Return the [x, y] coordinate for the center point of the cell that contains the specified text.  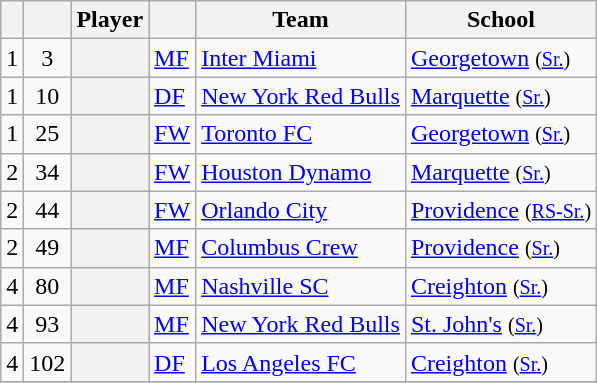
St. John's (Sr.) [500, 324]
Player [110, 20]
25 [48, 134]
44 [48, 210]
Orlando City [301, 210]
Providence (RS-Sr.) [500, 210]
Houston Dynamo [301, 172]
102 [48, 362]
Providence (Sr.) [500, 248]
Nashville SC [301, 286]
Columbus Crew [301, 248]
Team [301, 20]
34 [48, 172]
Toronto FC [301, 134]
10 [48, 96]
93 [48, 324]
80 [48, 286]
49 [48, 248]
3 [48, 58]
School [500, 20]
Los Angeles FC [301, 362]
Inter Miami [301, 58]
